From the cell containing the given text, extract its center point as [X, Y] coordinate. 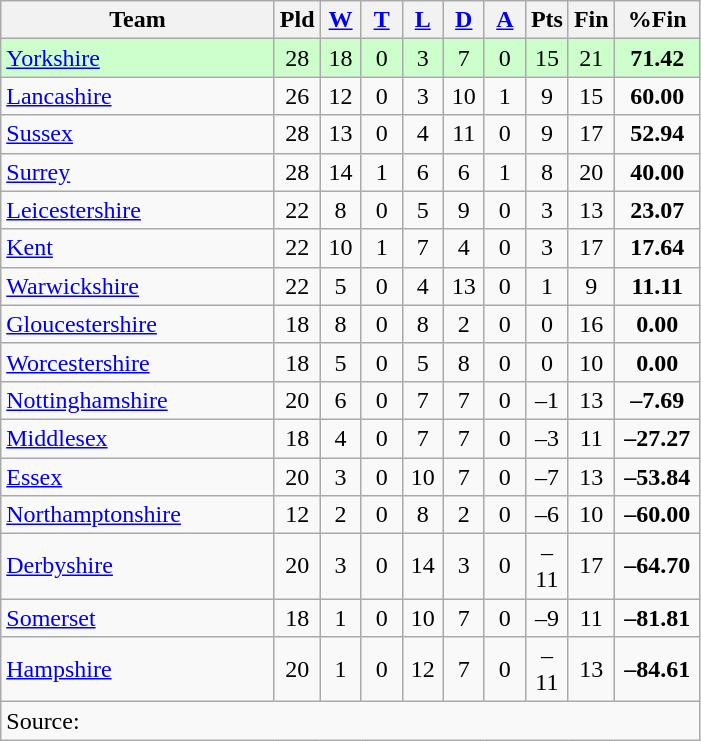
Pts [546, 20]
Fin [591, 20]
A [504, 20]
Derbyshire [138, 566]
23.07 [657, 210]
Sussex [138, 134]
40.00 [657, 172]
–84.61 [657, 670]
Yorkshire [138, 58]
L [422, 20]
–7.69 [657, 400]
–6 [546, 515]
%Fin [657, 20]
Nottinghamshire [138, 400]
Gloucestershire [138, 324]
Team [138, 20]
71.42 [657, 58]
W [340, 20]
Middlesex [138, 438]
D [464, 20]
–53.84 [657, 477]
60.00 [657, 96]
Pld [297, 20]
Hampshire [138, 670]
11.11 [657, 286]
17.64 [657, 248]
–3 [546, 438]
Source: [350, 721]
–27.27 [657, 438]
Kent [138, 248]
Worcestershire [138, 362]
Lancashire [138, 96]
–1 [546, 400]
–64.70 [657, 566]
16 [591, 324]
–7 [546, 477]
52.94 [657, 134]
Somerset [138, 618]
Leicestershire [138, 210]
Warwickshire [138, 286]
21 [591, 58]
–81.81 [657, 618]
Essex [138, 477]
–9 [546, 618]
T [382, 20]
Northamptonshire [138, 515]
Surrey [138, 172]
–60.00 [657, 515]
26 [297, 96]
